For the text-containing cell, return its midpoint in [x, y] coordinate format. 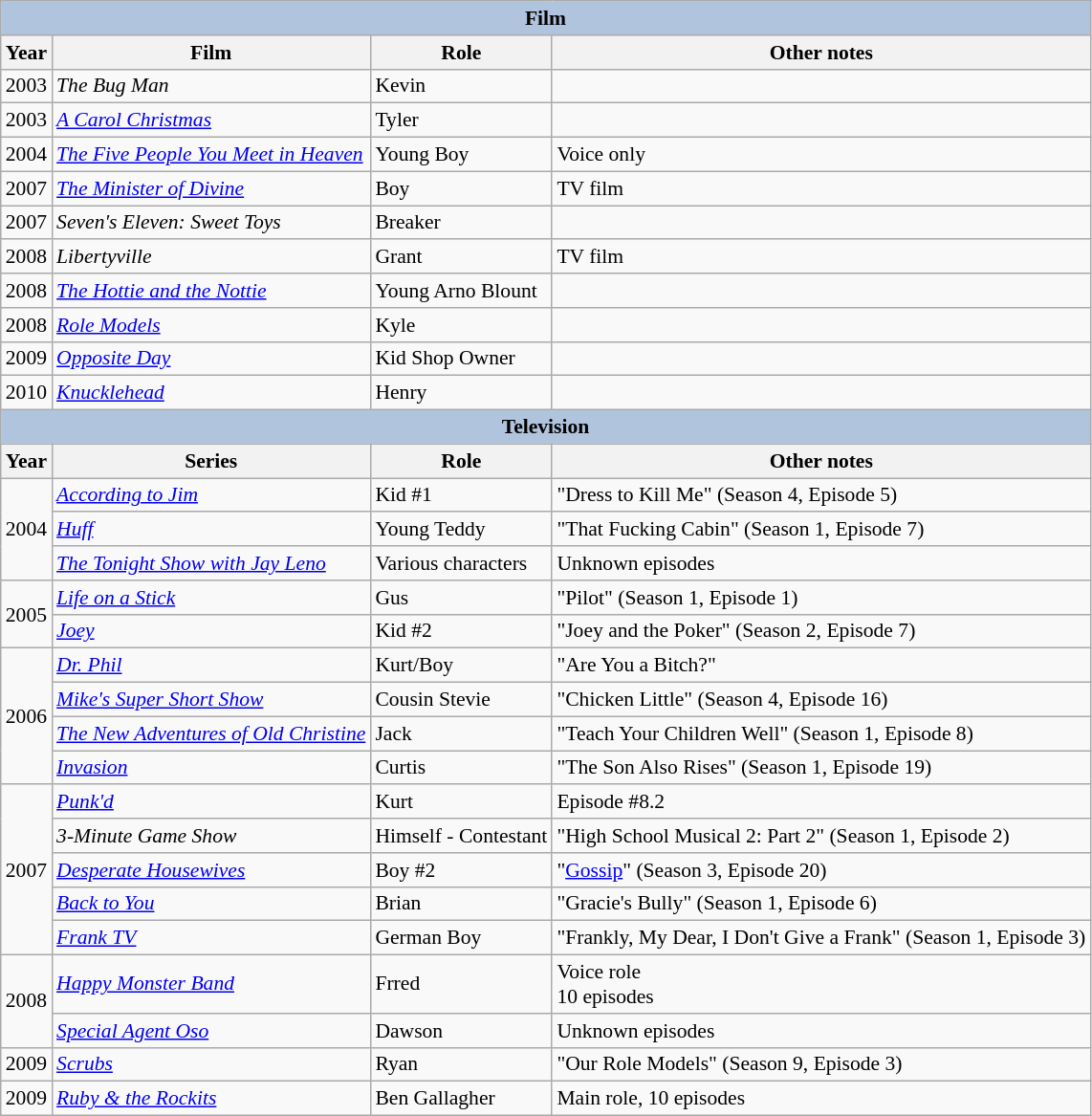
Grant [461, 257]
Kevin [461, 86]
Back to You [210, 904]
Frred [461, 985]
The Five People You Meet in Heaven [210, 155]
Various characters [461, 563]
Brian [461, 904]
Opposite Day [210, 359]
"Chicken Little" (Season 4, Episode 16) [820, 700]
"Pilot" (Season 1, Episode 1) [820, 598]
Dr. Phil [210, 666]
A Carol Christmas [210, 120]
Ryan [461, 1064]
"Joey and the Poker" (Season 2, Episode 7) [820, 631]
Dawson [461, 1031]
Boy [461, 188]
Seven's Eleven: Sweet Toys [210, 223]
Young Arno Blount [461, 291]
Kid Shop Owner [461, 359]
"Frankly, My Dear, I Don't Give a Frank" (Season 1, Episode 3) [820, 938]
Ben Gallagher [461, 1099]
Tyler [461, 120]
Boy #2 [461, 870]
The Tonight Show with Jay Leno [210, 563]
Gus [461, 598]
Libertyville [210, 257]
"High School Musical 2: Part 2" (Season 1, Episode 2) [820, 836]
Knucklehead [210, 393]
Series [210, 461]
"Teach Your Children Well" (Season 1, Episode 8) [820, 733]
Main role, 10 episodes [820, 1099]
German Boy [461, 938]
Life on a Stick [210, 598]
Cousin Stevie [461, 700]
Curtis [461, 768]
3-Minute Game Show [210, 836]
The Bug Man [210, 86]
Himself - Contestant [461, 836]
2005 [27, 614]
"The Son Also Rises" (Season 1, Episode 19) [820, 768]
Voice only [820, 155]
"Gossip" (Season 3, Episode 20) [820, 870]
Kid #1 [461, 495]
2010 [27, 393]
Ruby & the Rockits [210, 1099]
Invasion [210, 768]
"Our Role Models" (Season 9, Episode 3) [820, 1064]
Kurt [461, 802]
Scrubs [210, 1064]
The New Adventures of Old Christine [210, 733]
The Hottie and the Nottie [210, 291]
The Minister of Divine [210, 188]
Television [546, 427]
"Dress to Kill Me" (Season 4, Episode 5) [820, 495]
Episode #8.2 [820, 802]
2006 [27, 716]
Role Models [210, 325]
Mike's Super Short Show [210, 700]
Huff [210, 530]
Kurt/Boy [461, 666]
"Gracie's Bully" (Season 1, Episode 6) [820, 904]
Special Agent Oso [210, 1031]
Desperate Housewives [210, 870]
Young Teddy [461, 530]
Henry [461, 393]
Kid #2 [461, 631]
"Are You a Bitch?" [820, 666]
Jack [461, 733]
According to Jim [210, 495]
Young Boy [461, 155]
Joey [210, 631]
Breaker [461, 223]
Frank TV [210, 938]
Happy Monster Band [210, 985]
Punk'd [210, 802]
"That Fucking Cabin" (Season 1, Episode 7) [820, 530]
Kyle [461, 325]
Voice role10 episodes [820, 985]
